Provide the [X, Y] coordinate of the cell's center where the given text is located.  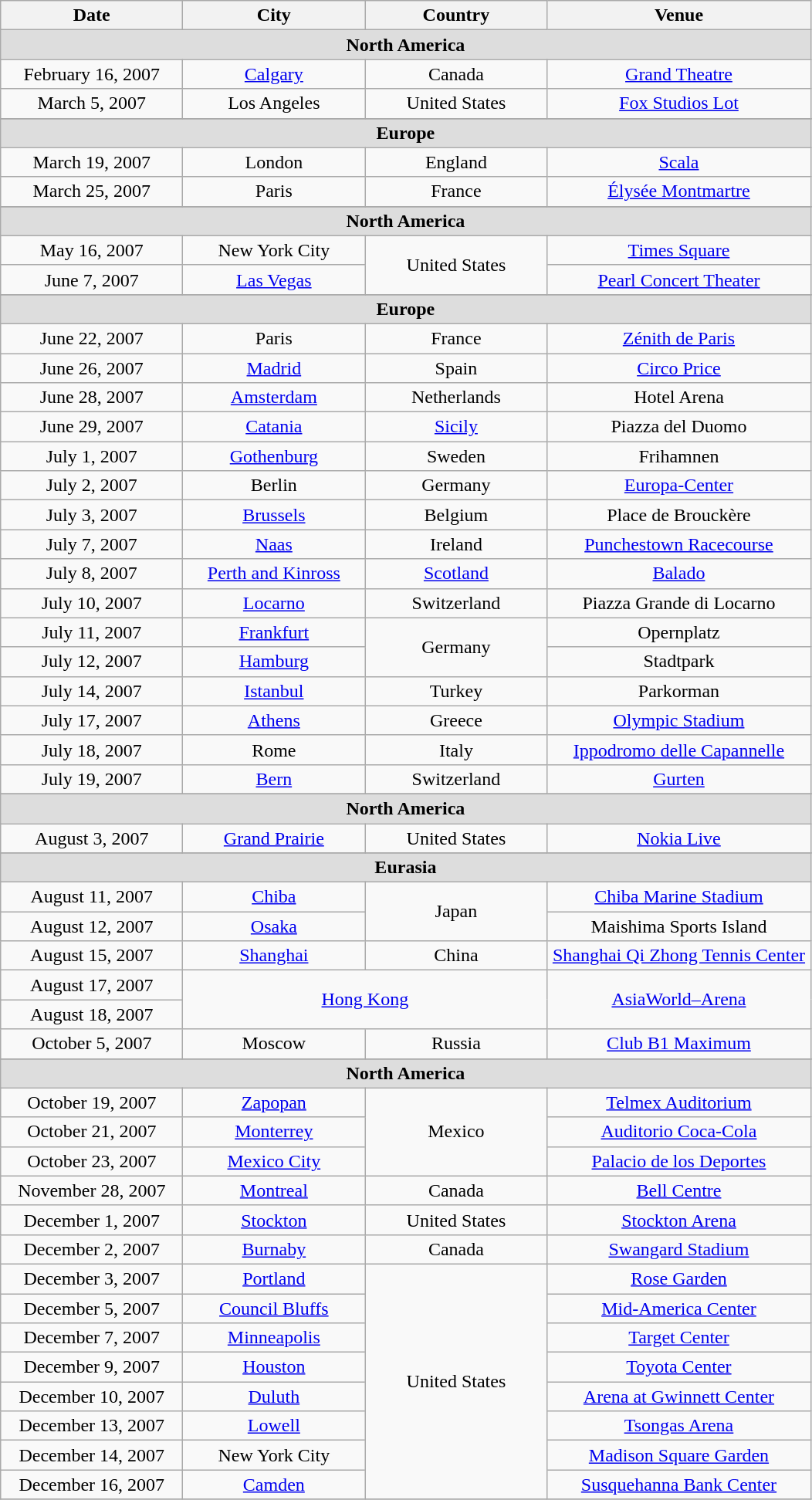
November 28, 2007 [92, 1190]
Stadtpark [679, 662]
July 11, 2007 [92, 632]
July 8, 2007 [92, 574]
Mid-America Center [679, 1309]
June 28, 2007 [92, 398]
Frihamnen [679, 456]
Venue [679, 15]
Chiba [274, 897]
Brussels [274, 515]
October 21, 2007 [92, 1132]
Rome [274, 750]
June 22, 2007 [92, 338]
March 25, 2007 [92, 191]
Pearl Concert Theater [679, 279]
August 18, 2007 [92, 1014]
August 3, 2007 [92, 838]
Toyota Center [679, 1367]
Camden [274, 1485]
Russia [456, 1044]
Madison Square Garden [679, 1455]
Parkorman [679, 691]
Hamburg [274, 662]
June 26, 2007 [92, 368]
Gothenburg [274, 456]
July 10, 2007 [92, 603]
Auditorio Coca-Cola [679, 1132]
Istanbul [274, 691]
Punchestown Racecourse [679, 544]
Country [456, 15]
Grand Theatre [679, 74]
August 15, 2007 [92, 956]
Belgium [456, 515]
December 5, 2007 [92, 1309]
Scotland [456, 574]
Arena at Gwinnett Center [679, 1397]
London [274, 162]
Burnaby [274, 1249]
August 12, 2007 [92, 926]
Montreal [274, 1190]
England [456, 162]
July 1, 2007 [92, 456]
Perth and Kinross [274, 574]
Turkey [456, 691]
Stockton Arena [679, 1220]
City [274, 15]
Swangard Stadium [679, 1249]
December 7, 2007 [92, 1338]
June 7, 2007 [92, 279]
May 16, 2007 [92, 250]
Catania [274, 427]
July 7, 2007 [92, 544]
Scala [679, 162]
July 18, 2007 [92, 750]
Netherlands [456, 398]
Ippodromo delle Capannelle [679, 750]
Club B1 Maximum [679, 1044]
December 2, 2007 [92, 1249]
Susquehanna Bank Center [679, 1485]
Calgary [274, 74]
July 12, 2007 [92, 662]
Mexico City [274, 1161]
Grand Prairie [274, 838]
Frankfurt [274, 632]
July 14, 2007 [92, 691]
Sicily [456, 427]
July 2, 2007 [92, 486]
Moscow [274, 1044]
Madrid [274, 368]
December 10, 2007 [92, 1397]
Council Bluffs [274, 1309]
Target Center [679, 1338]
Gurten [679, 779]
Eurasia [406, 868]
Japan [456, 912]
June 29, 2007 [92, 427]
October 5, 2007 [92, 1044]
Las Vegas [274, 279]
Shanghai [274, 956]
Palacio de los Deportes [679, 1161]
Naas [274, 544]
July 17, 2007 [92, 720]
March 5, 2007 [92, 103]
Greece [456, 720]
December 9, 2007 [92, 1367]
Circo Price [679, 368]
China [456, 956]
Europa-Center [679, 486]
Place de Brouckère [679, 515]
Locarno [274, 603]
Mexico [456, 1132]
Osaka [274, 926]
February 16, 2007 [92, 74]
Nokia Live [679, 838]
Zapopan [274, 1102]
December 13, 2007 [92, 1426]
July 19, 2007 [92, 779]
March 19, 2007 [92, 162]
Amsterdam [274, 398]
Portland [274, 1278]
December 16, 2007 [92, 1485]
December 3, 2007 [92, 1278]
Chiba Marine Stadium [679, 897]
Piazza del Duomo [679, 427]
August 17, 2007 [92, 985]
Tsongas Arena [679, 1426]
Piazza Grande di Locarno [679, 603]
Bell Centre [679, 1190]
Zénith de Paris [679, 338]
Stockton [274, 1220]
Duluth [274, 1397]
Rose Garden [679, 1278]
August 11, 2007 [92, 897]
Ireland [456, 544]
Élysée Montmartre [679, 191]
Fox Studios Lot [679, 103]
Berlin [274, 486]
Hotel Arena [679, 398]
Date [92, 15]
Los Angeles [274, 103]
AsiaWorld–Arena [679, 1000]
Spain [456, 368]
Athens [274, 720]
October 19, 2007 [92, 1102]
Opernplatz [679, 632]
Monterrey [274, 1132]
October 23, 2007 [92, 1161]
Shanghai Qi Zhong Tennis Center [679, 956]
Olympic Stadium [679, 720]
Italy [456, 750]
Telmex Auditorium [679, 1102]
July 3, 2007 [92, 515]
Bern [274, 779]
Times Square [679, 250]
Maishima Sports Island [679, 926]
Lowell [274, 1426]
Houston [274, 1367]
Minneapolis [274, 1338]
December 1, 2007 [92, 1220]
Balado [679, 574]
Sweden [456, 456]
December 14, 2007 [92, 1455]
Hong Kong [365, 1000]
